Provide the (X, Y) coordinate of the cell's center where the given text is located.  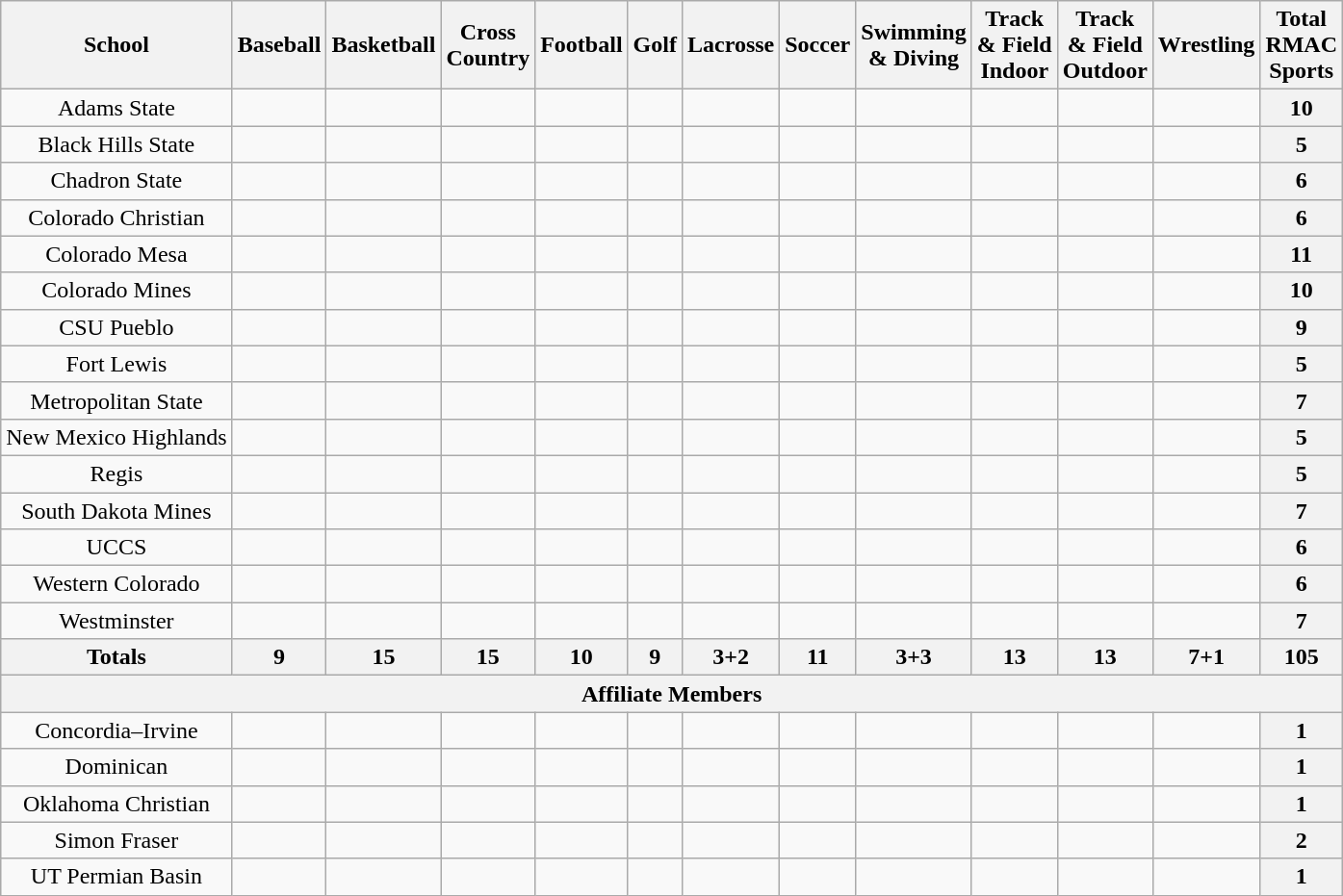
Baseball (279, 45)
Colorado Christian (116, 218)
105 (1302, 657)
Track& FieldOutdoor (1105, 45)
CSU Pueblo (116, 327)
Wrestling (1206, 45)
Regis (116, 474)
Concordia–Irvine (116, 730)
Lacrosse (730, 45)
CrossCountry (488, 45)
Westminster (116, 621)
Totals (116, 657)
Swimming& Diving (914, 45)
Fort Lewis (116, 364)
Adams State (116, 108)
South Dakota Mines (116, 511)
UCCS (116, 548)
Affiliate Members (672, 694)
Simon Fraser (116, 840)
Western Colorado (116, 584)
7+1 (1206, 657)
UT Permian Basin (116, 877)
Football (581, 45)
Oklahoma Christian (116, 804)
School (116, 45)
Basketball (383, 45)
Track& FieldIndoor (1015, 45)
Golf (655, 45)
TotalRMACSports (1302, 45)
Dominican (116, 767)
3+2 (730, 657)
New Mexico Highlands (116, 437)
2 (1302, 840)
3+3 (914, 657)
Soccer (818, 45)
Colorado Mines (116, 291)
Colorado Mesa (116, 254)
Black Hills State (116, 144)
Chadron State (116, 181)
Metropolitan State (116, 400)
